Locate the cell with the specified text and output its (x, y) center coordinate. 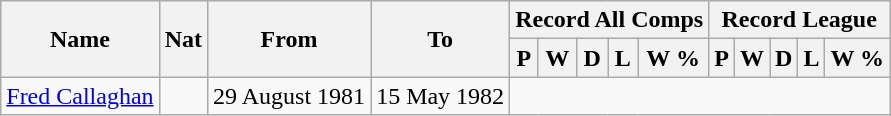
Record League (800, 20)
29 August 1981 (290, 96)
Name (80, 39)
To (440, 39)
15 May 1982 (440, 96)
From (290, 39)
Nat (183, 39)
Fred Callaghan (80, 96)
Record All Comps (610, 20)
